Return [x, y] of the center of cell containing provided text 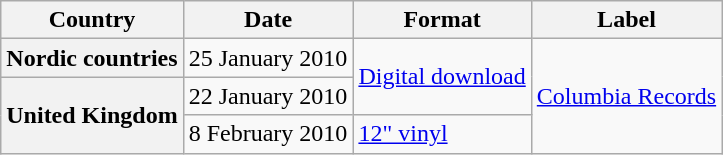
Label [626, 20]
United Kingdom [92, 115]
Columbia Records [626, 96]
Format [442, 20]
25 January 2010 [268, 58]
12" vinyl [442, 134]
Digital download [442, 77]
Date [268, 20]
Country [92, 20]
8 February 2010 [268, 134]
22 January 2010 [268, 96]
Nordic countries [92, 58]
